Identify which cell holds the provided text, then report its [x, y] central coordinate. 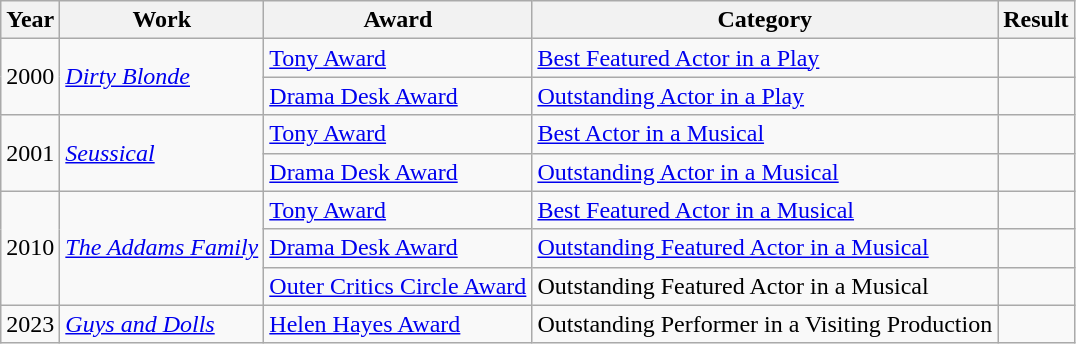
Seussical [162, 153]
Helen Hayes Award [398, 324]
Year [30, 20]
Category [765, 20]
The Addams Family [162, 248]
Outstanding Performer in a Visiting Production [765, 324]
Award [398, 20]
Guys and Dolls [162, 324]
Dirty Blonde [162, 77]
Best Actor in a Musical [765, 134]
Outstanding Actor in a Play [765, 96]
Outer Critics Circle Award [398, 286]
Outstanding Actor in a Musical [765, 172]
Best Featured Actor in a Musical [765, 210]
Result [1036, 20]
Best Featured Actor in a Play [765, 58]
2000 [30, 77]
2010 [30, 248]
2001 [30, 153]
2023 [30, 324]
Work [162, 20]
